Search for the cell housing the specified text and yield its [X, Y] center coordinate. 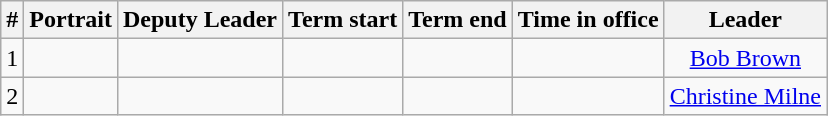
Term start [343, 20]
1 [12, 58]
Deputy Leader [200, 20]
Bob Brown [745, 58]
Leader [745, 20]
# [12, 20]
Time in office [588, 20]
2 [12, 96]
Portrait [71, 20]
Christine Milne [745, 96]
Term end [458, 20]
